Scan for the cell matching the given text and deliver its [x, y] coordinate at center. 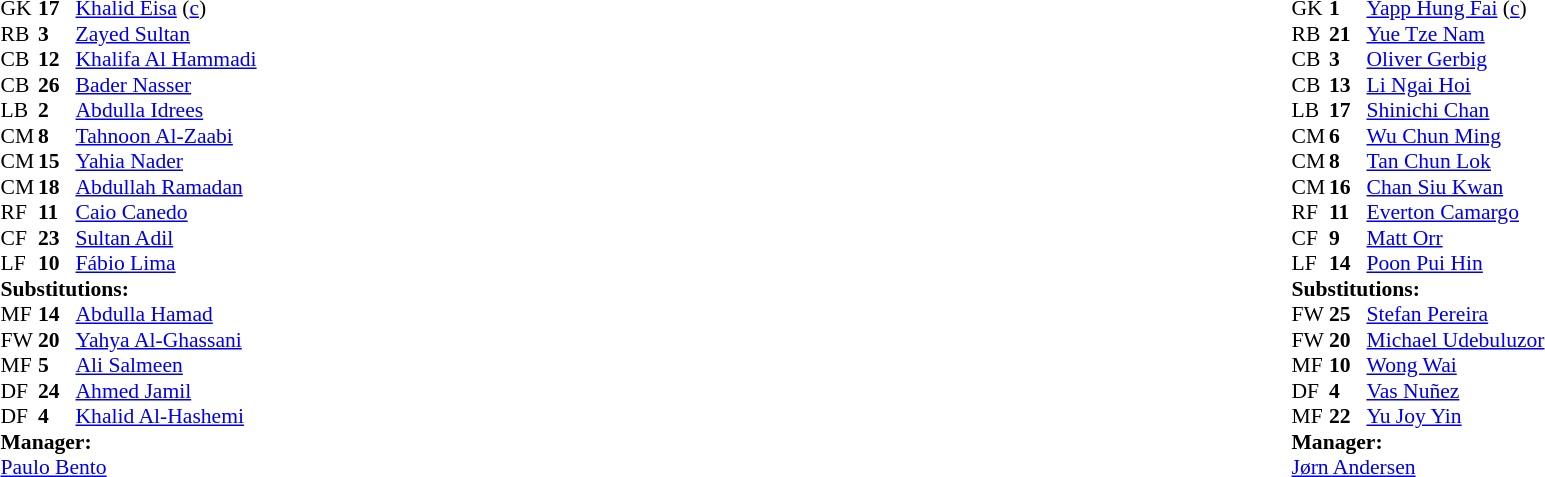
Tahnoon Al-Zaabi [166, 136]
Bader Nasser [166, 85]
18 [57, 187]
Khalifa Al Hammadi [166, 59]
23 [57, 238]
Abdulla Hamad [166, 315]
Matt Orr [1455, 238]
Everton Camargo [1455, 213]
Fábio Lima [166, 263]
Li Ngai Hoi [1455, 85]
Yue Tze Nam [1455, 34]
Michael Udebuluzor [1455, 340]
Abdulla Idrees [166, 111]
Poon Pui Hin [1455, 263]
Khalid Al-Hashemi [166, 417]
Shinichi Chan [1455, 111]
Wong Wai [1455, 365]
Sultan Adil [166, 238]
Chan Siu Kwan [1455, 187]
Zayed Sultan [166, 34]
26 [57, 85]
21 [1348, 34]
Ahmed Jamil [166, 391]
6 [1348, 136]
Oliver Gerbig [1455, 59]
22 [1348, 417]
Caio Canedo [166, 213]
Yu Joy Yin [1455, 417]
Wu Chun Ming [1455, 136]
Ali Salmeen [166, 365]
Yahia Nader [166, 161]
2 [57, 111]
24 [57, 391]
Stefan Pereira [1455, 315]
13 [1348, 85]
15 [57, 161]
12 [57, 59]
5 [57, 365]
17 [1348, 111]
16 [1348, 187]
25 [1348, 315]
Vas Nuñez [1455, 391]
9 [1348, 238]
Yahya Al-Ghassani [166, 340]
Tan Chun Lok [1455, 161]
Abdullah Ramadan [166, 187]
